Locate the cell with the specified text and output its [X, Y] center coordinate. 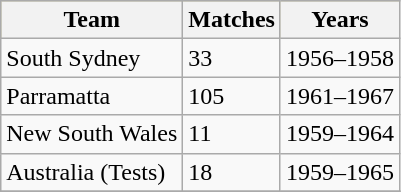
105 [232, 96]
South Sydney [92, 58]
Matches [232, 20]
Years [340, 20]
18 [232, 172]
New South Wales [92, 134]
Parramatta [92, 96]
11 [232, 134]
1959–1964 [340, 134]
1959–1965 [340, 172]
Team [92, 20]
1956–1958 [340, 58]
1961–1967 [340, 96]
33 [232, 58]
Australia (Tests) [92, 172]
